Provide the (X, Y) coordinate of the cell's center where the given text is located.  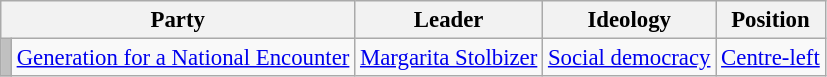
Party (178, 20)
Position (770, 20)
Centre-left (770, 58)
Leader (449, 20)
Ideology (630, 20)
Margarita Stolbizer (449, 58)
Social democracy (630, 58)
Generation for a National Encounter (182, 58)
